Output the (x, y) coordinate of the center of the cell containing the given text.  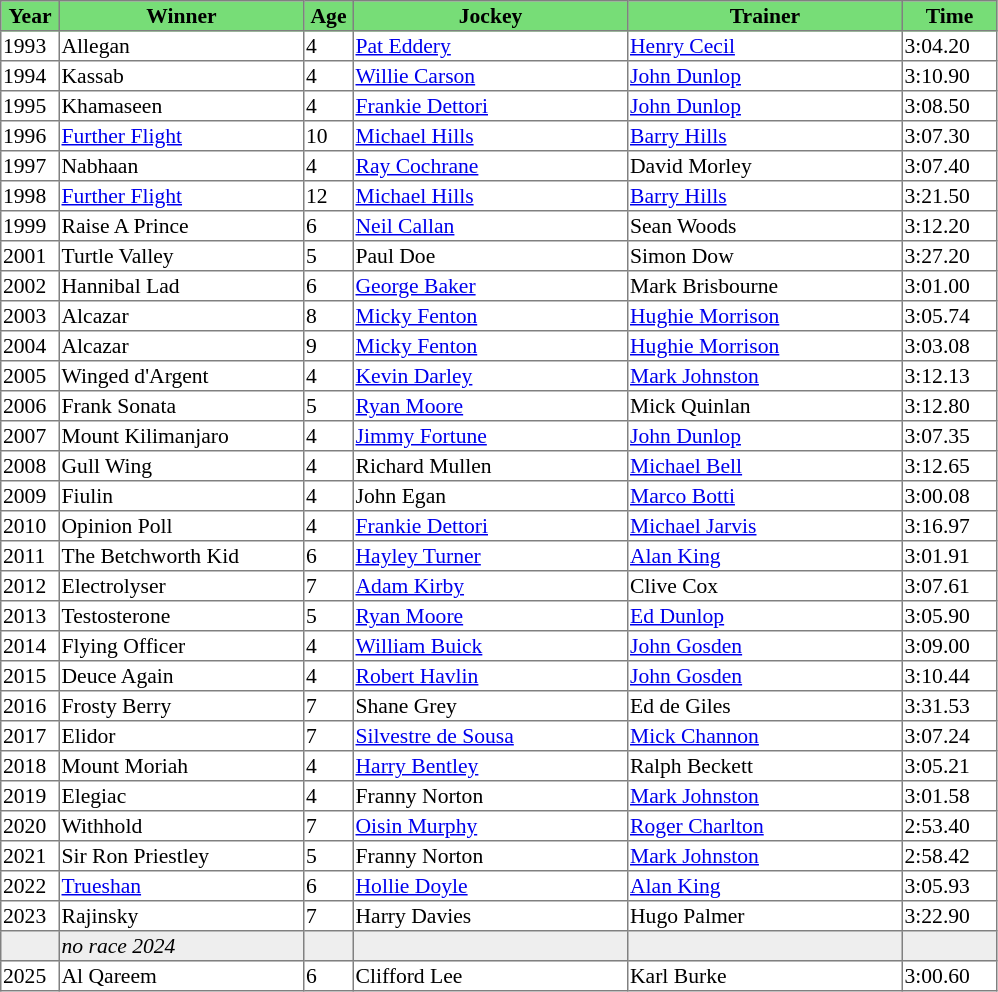
Trueshan (181, 886)
Allegan (181, 46)
1999 (30, 226)
Frank Sonata (181, 406)
Jockey (490, 16)
2014 (30, 646)
3:01.91 (949, 556)
Hayley Turner (490, 556)
George Baker (490, 286)
3:10.90 (949, 76)
Age (329, 16)
Marco Botti (765, 496)
3:07.61 (949, 586)
Willie Carson (490, 76)
Flying Officer (181, 646)
3:04.20 (949, 46)
3:05.93 (949, 886)
1995 (30, 106)
Clifford Lee (490, 976)
1993 (30, 46)
Hugo Palmer (765, 916)
Rajinsky (181, 916)
Opinion Poll (181, 526)
3:31.53 (949, 706)
Karl Burke (765, 976)
3:01.58 (949, 796)
2008 (30, 466)
2005 (30, 376)
Henry Cecil (765, 46)
Hollie Doyle (490, 886)
2012 (30, 586)
3:01.00 (949, 286)
Ralph Beckett (765, 766)
Mount Moriah (181, 766)
2:53.40 (949, 826)
Raise A Prince (181, 226)
3:05.90 (949, 616)
2001 (30, 256)
Winner (181, 16)
1998 (30, 196)
Deuce Again (181, 676)
3:07.24 (949, 736)
Jimmy Fortune (490, 436)
Kevin Darley (490, 376)
3:07.40 (949, 166)
2002 (30, 286)
12 (329, 196)
Robert Havlin (490, 676)
Time (949, 16)
2007 (30, 436)
Paul Doe (490, 256)
Mount Kilimanjaro (181, 436)
2013 (30, 616)
3:05.21 (949, 766)
John Egan (490, 496)
Frosty Berry (181, 706)
3:00.08 (949, 496)
9 (329, 346)
Withhold (181, 826)
3:12.13 (949, 376)
Clive Cox (765, 586)
Ed Dunlop (765, 616)
Khamaseen (181, 106)
David Morley (765, 166)
Testosterone (181, 616)
no race 2024 (181, 946)
2020 (30, 826)
Trainer (765, 16)
10 (329, 136)
3:21.50 (949, 196)
3:05.74 (949, 316)
2016 (30, 706)
Elegiac (181, 796)
2003 (30, 316)
Kassab (181, 76)
Richard Mullen (490, 466)
Mark Brisbourne (765, 286)
3:12.65 (949, 466)
2006 (30, 406)
Shane Grey (490, 706)
Hannibal Lad (181, 286)
2004 (30, 346)
Sean Woods (765, 226)
Silvestre de Sousa (490, 736)
Al Qareem (181, 976)
1994 (30, 76)
3:07.30 (949, 136)
2011 (30, 556)
3:09.00 (949, 646)
The Betchworth Kid (181, 556)
Pat Eddery (490, 46)
Turtle Valley (181, 256)
3:08.50 (949, 106)
Ed de Giles (765, 706)
Elidor (181, 736)
Michael Jarvis (765, 526)
1997 (30, 166)
3:00.60 (949, 976)
Mick Quinlan (765, 406)
2015 (30, 676)
3:07.35 (949, 436)
3:27.20 (949, 256)
2025 (30, 976)
2017 (30, 736)
2021 (30, 856)
2:58.42 (949, 856)
Oisin Murphy (490, 826)
Sir Ron Priestley (181, 856)
3:12.80 (949, 406)
8 (329, 316)
Nabhaan (181, 166)
3:03.08 (949, 346)
William Buick (490, 646)
2019 (30, 796)
Electrolyser (181, 586)
2018 (30, 766)
Ray Cochrane (490, 166)
3:10.44 (949, 676)
2023 (30, 916)
Winged d'Argent (181, 376)
Fiulin (181, 496)
Michael Bell (765, 466)
Harry Davies (490, 916)
2009 (30, 496)
3:22.90 (949, 916)
Neil Callan (490, 226)
1996 (30, 136)
2022 (30, 886)
Roger Charlton (765, 826)
Simon Dow (765, 256)
Year (30, 16)
3:16.97 (949, 526)
2010 (30, 526)
3:12.20 (949, 226)
Mick Channon (765, 736)
Harry Bentley (490, 766)
Adam Kirby (490, 586)
Gull Wing (181, 466)
